From the cell containing the given text, extract its center point as (X, Y) coordinate. 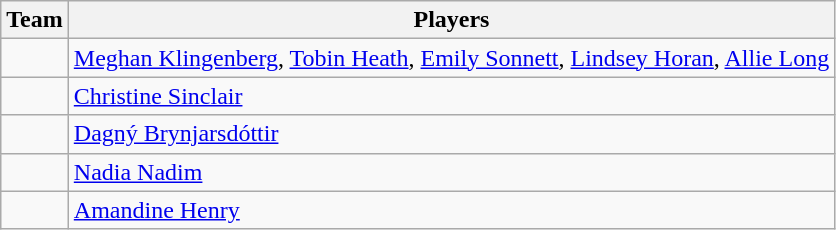
Team (35, 20)
Christine Sinclair (451, 96)
Players (451, 20)
Nadia Nadim (451, 172)
Dagný Brynjarsdóttir (451, 134)
Meghan Klingenberg, Tobin Heath, Emily Sonnett, Lindsey Horan, Allie Long (451, 58)
Amandine Henry (451, 210)
